Return the [X, Y] coordinate for the center point of the cell that contains the specified text.  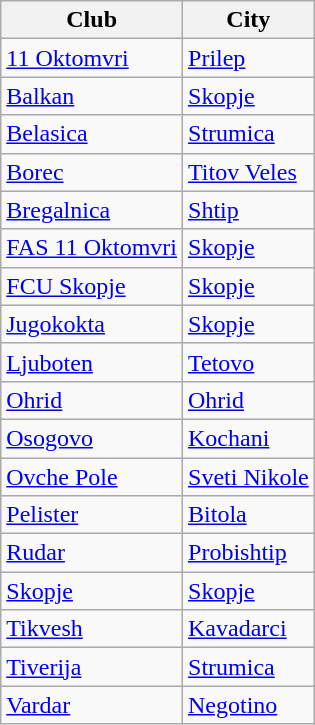
11 Oktomvri [92, 58]
Ljuboten [92, 362]
Rudar [92, 553]
Ovche Pole [92, 477]
Kavadarci [249, 629]
Balkan [92, 96]
Osogovo [92, 438]
Pelister [92, 515]
Borec [92, 172]
Kochani [249, 438]
Club [92, 20]
Prilep [249, 58]
FCU Skopje [92, 286]
Titov Veles [249, 172]
Belasica [92, 134]
Bregalnica [92, 210]
Tiverija [92, 667]
FAS 11 Oktomvri [92, 248]
Bitola [249, 515]
Negotino [249, 705]
Jugokokta [92, 324]
Shtip [249, 210]
Probishtip [249, 553]
Tetovo [249, 362]
Tikvesh [92, 629]
City [249, 20]
Sveti Nikole [249, 477]
Vardar [92, 705]
